Search for the cell housing the specified text and yield its [x, y] center coordinate. 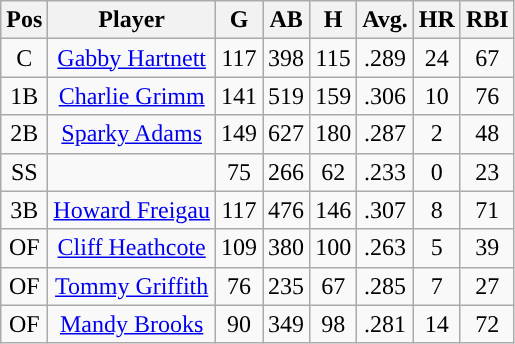
3B [24, 210]
.263 [386, 248]
.289 [386, 58]
.285 [386, 286]
71 [487, 210]
7 [436, 286]
48 [487, 134]
RBI [487, 20]
23 [487, 172]
380 [286, 248]
2 [436, 134]
0 [436, 172]
H [334, 20]
149 [240, 134]
5 [436, 248]
24 [436, 58]
Howard Freigau [132, 210]
.287 [386, 134]
Player [132, 20]
Charlie Grimm [132, 96]
AB [286, 20]
C [24, 58]
266 [286, 172]
180 [334, 134]
8 [436, 210]
Tommy Griffith [132, 286]
Pos [24, 20]
.306 [386, 96]
39 [487, 248]
14 [436, 324]
10 [436, 96]
146 [334, 210]
Gabby Hartnett [132, 58]
98 [334, 324]
159 [334, 96]
SS [24, 172]
.307 [386, 210]
.281 [386, 324]
398 [286, 58]
349 [286, 324]
109 [240, 248]
235 [286, 286]
1B [24, 96]
27 [487, 286]
Sparky Adams [132, 134]
HR [436, 20]
2B [24, 134]
.233 [386, 172]
62 [334, 172]
75 [240, 172]
G [240, 20]
519 [286, 96]
Avg. [386, 20]
100 [334, 248]
115 [334, 58]
627 [286, 134]
141 [240, 96]
72 [487, 324]
Cliff Heathcote [132, 248]
476 [286, 210]
90 [240, 324]
Mandy Brooks [132, 324]
